Detect which cell encompasses the target text, then output its (x, y) center coordinate. 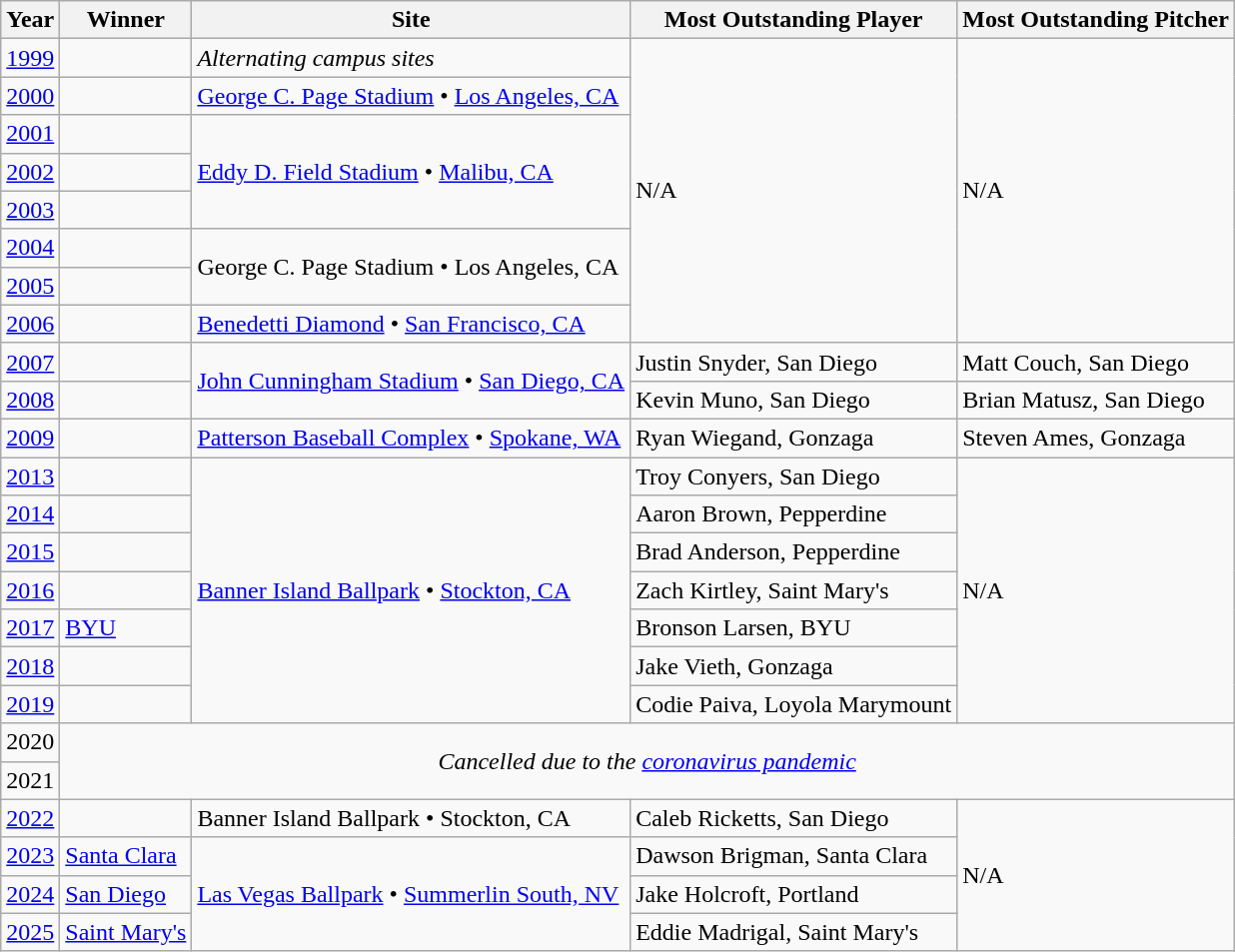
Winner (126, 20)
1999 (30, 58)
Eddy D. Field Stadium • Malibu, CA (412, 172)
Kevin Muno, San Diego (793, 400)
2016 (30, 590)
2009 (30, 438)
Year (30, 20)
2018 (30, 666)
Aaron Brown, Pepperdine (793, 514)
Saint Mary's (126, 932)
Brian Matusz, San Diego (1096, 400)
John Cunningham Stadium • San Diego, CA (412, 381)
Benedetti Diamond • San Francisco, CA (412, 324)
Brad Anderson, Pepperdine (793, 552)
BYU (126, 628)
2001 (30, 134)
Steven Ames, Gonzaga (1096, 438)
2024 (30, 894)
Cancelled due to the coronavirus pandemic (647, 761)
Troy Conyers, San Diego (793, 476)
Zach Kirtley, Saint Mary's (793, 590)
2017 (30, 628)
2004 (30, 248)
Justin Snyder, San Diego (793, 362)
2021 (30, 780)
Patterson Baseball Complex • Spokane, WA (412, 438)
Jake Vieth, Gonzaga (793, 666)
Codie Paiva, Loyola Marymount (793, 704)
Site (412, 20)
2020 (30, 742)
Eddie Madrigal, Saint Mary's (793, 932)
Dawson Brigman, Santa Clara (793, 856)
2022 (30, 818)
2013 (30, 476)
Caleb Ricketts, San Diego (793, 818)
Matt Couch, San Diego (1096, 362)
Bronson Larsen, BYU (793, 628)
2023 (30, 856)
2019 (30, 704)
2006 (30, 324)
Alternating campus sites (412, 58)
2015 (30, 552)
San Diego (126, 894)
Jake Holcroft, Portland (793, 894)
2008 (30, 400)
Santa Clara (126, 856)
2025 (30, 932)
Most Outstanding Player (793, 20)
2003 (30, 210)
2000 (30, 96)
Ryan Wiegand, Gonzaga (793, 438)
2002 (30, 172)
Las Vegas Ballpark • Summerlin South, NV (412, 894)
2014 (30, 514)
2005 (30, 286)
Most Outstanding Pitcher (1096, 20)
2007 (30, 362)
